Scan for the cell matching the given text and deliver its [X, Y] coordinate at center. 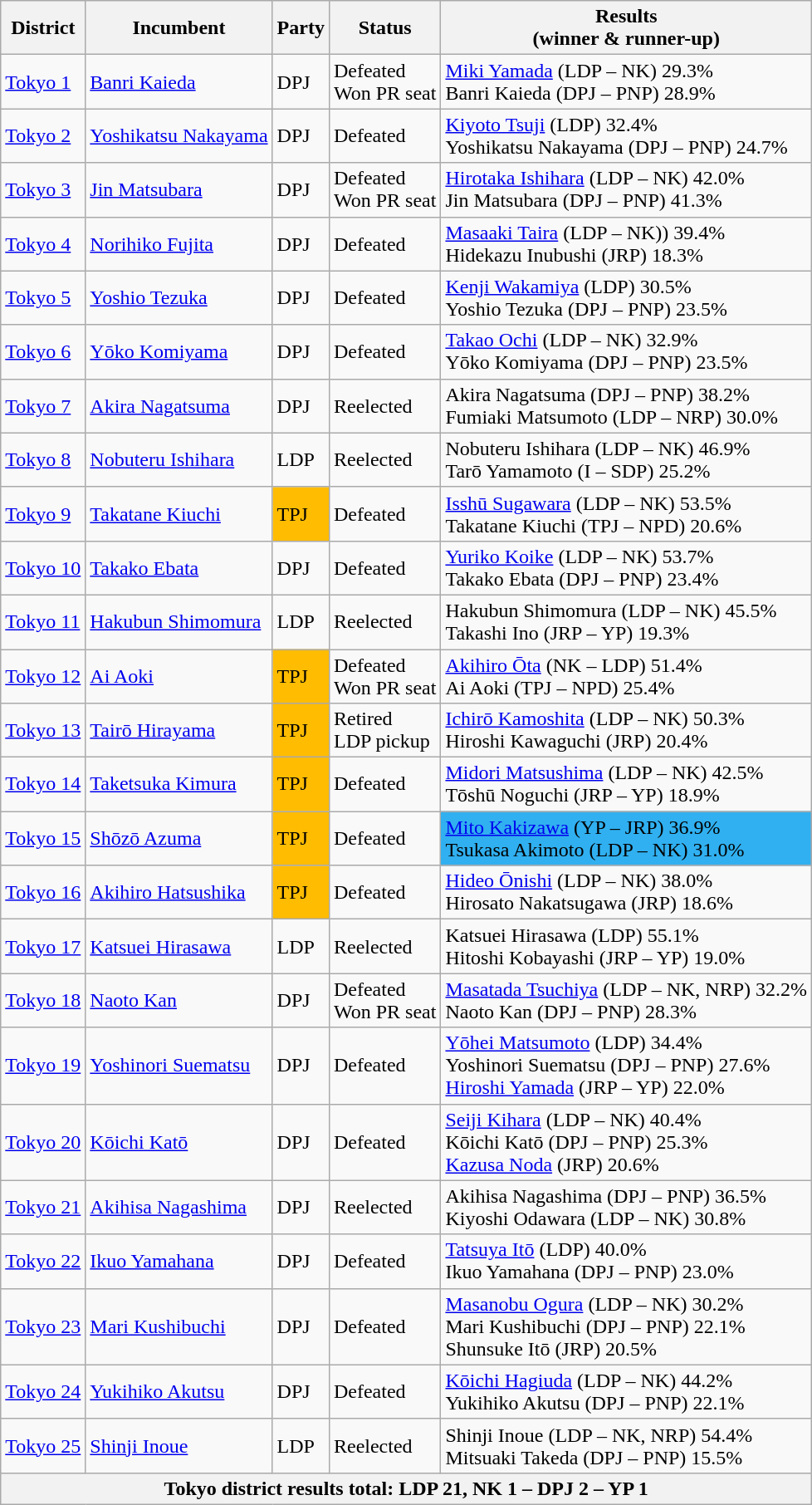
Akira Nagatsuma (DPJ – PNP) 38.2%Fumiaki Matsumoto (LDP – NRP) 30.0% [626, 405]
Tokyo 15 [43, 839]
Naoto Kan [179, 1000]
Tokyo 7 [43, 405]
Taketsuka Kimura [179, 784]
Nobuteru Ishihara [179, 460]
Isshū Sugawara (LDP – NK) 53.5%Takatane Kiuchi (TPJ – NPD) 20.6% [626, 513]
Yukihiko Akutsu [179, 1392]
Akihisa Nagashima (DPJ – PNP) 36.5%Kiyoshi Odawara (LDP – NK) 30.8% [626, 1208]
Hakubun Shimomura [179, 621]
District [43, 28]
Shinji Inoue [179, 1445]
Tokyo 23 [43, 1326]
Tokyo 25 [43, 1445]
Akihiro Ōta (NK – LDP) 51.4%Ai Aoki (TPJ – NPD) 25.4% [626, 676]
Tokyo 18 [43, 1000]
Tokyo 24 [43, 1392]
Kōichi Katō [179, 1142]
Results(winner & runner-up) [626, 28]
Tokyo 10 [43, 568]
Tokyo 11 [43, 621]
RetiredLDP pickup [384, 731]
Masaaki Taira (LDP – NK)) 39.4%Hidekazu Inubushi (JRP) 18.3% [626, 244]
Tokyo 20 [43, 1142]
Takatane Kiuchi [179, 513]
Masanobu Ogura (LDP – NK) 30.2%Mari Kushibuchi (DPJ – PNP) 22.1%Shunsuke Itō (JRP) 20.5% [626, 1326]
Ichirō Kamoshita (LDP – NK) 50.3%Hiroshi Kawaguchi (JRP) 20.4% [626, 731]
Akihiro Hatsushika [179, 892]
Tokyo 5 [43, 297]
Hideo Ōnishi (LDP – NK) 38.0%Hirosato Nakatsugawa (JRP) 18.6% [626, 892]
Incumbent [179, 28]
Yoshinori Suematsu [179, 1066]
Tokyo 13 [43, 731]
Ikuo Yamahana [179, 1261]
Banri Kaieda [179, 81]
Kiyoto Tsuji (LDP) 32.4%Yoshikatsu Nakayama (DPJ – PNP) 24.7% [626, 136]
Seiji Kihara (LDP – NK) 40.4%Kōichi Katō (DPJ – PNP) 25.3%Kazusa Noda (JRP) 20.6% [626, 1142]
Katsuei Hirasawa [179, 947]
Tokyo 14 [43, 784]
Yoshio Tezuka [179, 297]
Yoshikatsu Nakayama [179, 136]
Akihisa Nagashima [179, 1208]
Tokyo 8 [43, 460]
Takako Ebata [179, 568]
Tokyo 4 [43, 244]
Tokyo 6 [43, 352]
Jin Matsubara [179, 189]
Midori Matsushima (LDP – NK) 42.5%Tōshū Noguchi (JRP – YP) 18.9% [626, 784]
Tokyo 21 [43, 1208]
Tokyo 2 [43, 136]
Party [301, 28]
Tokyo district results total: LDP 21, NK 1 – DPJ 2 – YP 1 [407, 1488]
Ai Aoki [179, 676]
Tokyo 12 [43, 676]
Tokyo 22 [43, 1261]
Tokyo 1 [43, 81]
Norihiko Fujita [179, 244]
Takao Ochi (LDP – NK) 32.9%Yōko Komiyama (DPJ – PNP) 23.5% [626, 352]
Shōzō Azuma [179, 839]
Kenji Wakamiya (LDP) 30.5%Yoshio Tezuka (DPJ – PNP) 23.5% [626, 297]
Tokyo 16 [43, 892]
Hakubun Shimomura (LDP – NK) 45.5%Takashi Ino (JRP – YP) 19.3% [626, 621]
Akira Nagatsuma [179, 405]
Tokyo 9 [43, 513]
Tairō Hirayama [179, 731]
Hirotaka Ishihara (LDP – NK) 42.0%Jin Matsubara (DPJ – PNP) 41.3% [626, 189]
Katsuei Hirasawa (LDP) 55.1%Hitoshi Kobayashi (JRP – YP) 19.0% [626, 947]
Status [384, 28]
Mito Kakizawa (YP – JRP) 36.9%Tsukasa Akimoto (LDP – NK) 31.0% [626, 839]
Masatada Tsuchiya (LDP – NK, NRP) 32.2%Naoto Kan (DPJ – PNP) 28.3% [626, 1000]
Yōko Komiyama [179, 352]
Miki Yamada (LDP – NK) 29.3%Banri Kaieda (DPJ – PNP) 28.9% [626, 81]
Shinji Inoue (LDP – NK, NRP) 54.4%Mitsuaki Takeda (DPJ – PNP) 15.5% [626, 1445]
Mari Kushibuchi [179, 1326]
Tokyo 17 [43, 947]
Kōichi Hagiuda (LDP – NK) 44.2%Yukihiko Akutsu (DPJ – PNP) 22.1% [626, 1392]
Nobuteru Ishihara (LDP – NK) 46.9%Tarō Yamamoto (I – SDP) 25.2% [626, 460]
Tokyo 19 [43, 1066]
Tokyo 3 [43, 189]
Yōhei Matsumoto (LDP) 34.4%Yoshinori Suematsu (DPJ – PNP) 27.6%Hiroshi Yamada (JRP – YP) 22.0% [626, 1066]
Yuriko Koike (LDP – NK) 53.7%Takako Ebata (DPJ – PNP) 23.4% [626, 568]
Tatsuya Itō (LDP) 40.0%Ikuo Yamahana (DPJ – PNP) 23.0% [626, 1261]
